Return (x, y) of the center of cell containing provided text 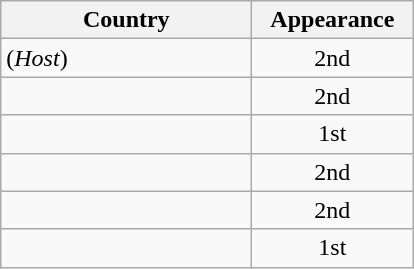
(Host) (126, 58)
Appearance (332, 20)
Country (126, 20)
